Search for the cell housing the specified text and yield its [X, Y] center coordinate. 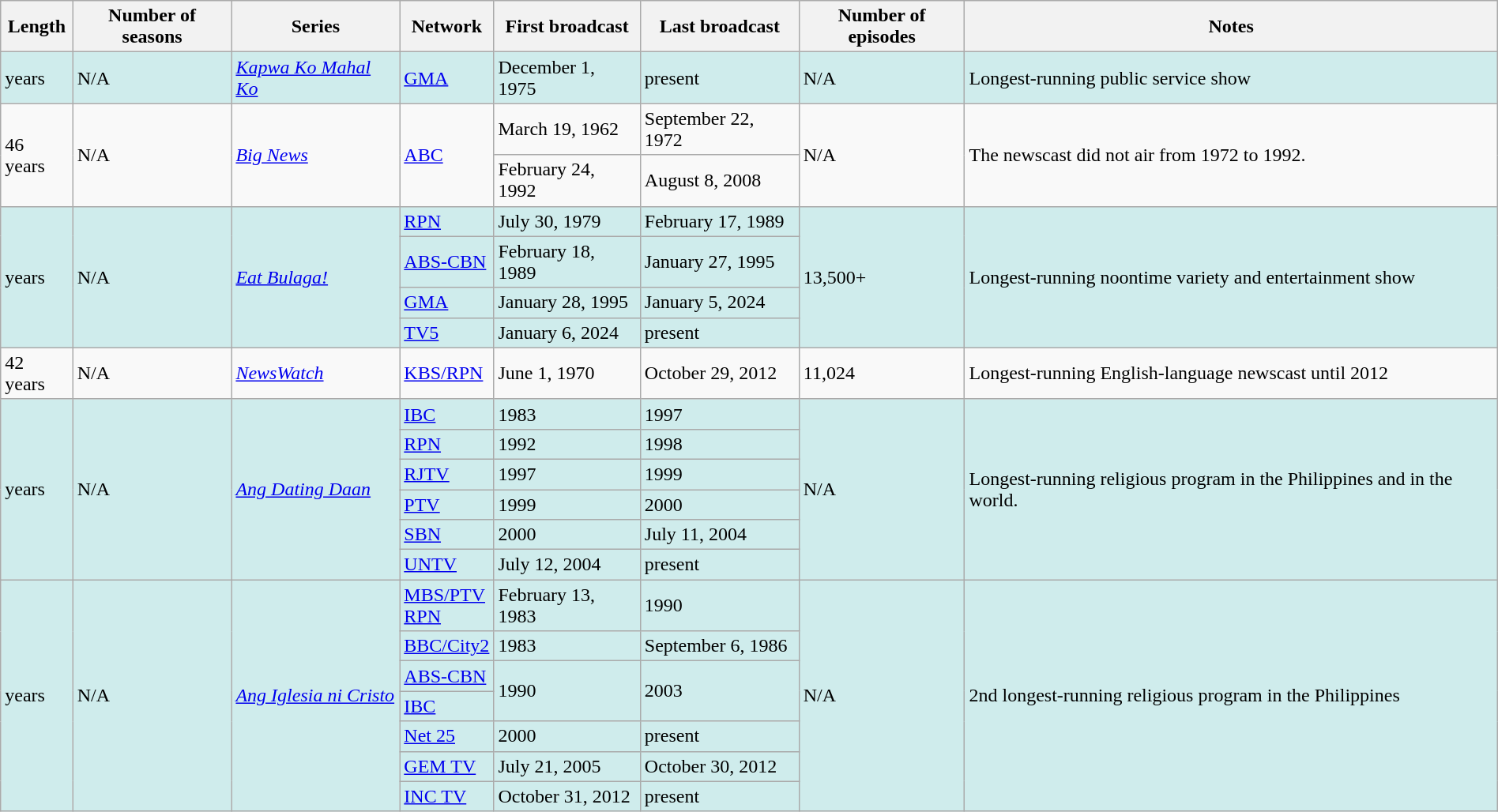
Series [316, 27]
September 22, 1972 [719, 130]
46 years [36, 155]
Big News [316, 155]
September 6, 1986 [719, 646]
2003 [719, 691]
October 31, 2012 [567, 796]
Longest-running religious program in the Philippines and in the world. [1231, 489]
INC TV [447, 796]
July 11, 2004 [719, 535]
February 18, 1989 [567, 262]
Last broadcast [719, 27]
NewsWatch [316, 373]
January 27, 1995 [719, 262]
December 1, 1975 [567, 77]
TV5 [447, 333]
KBS/RPN [447, 373]
March 19, 1962 [567, 130]
Ang Dating Daan [316, 489]
Longest-running public service show [1231, 77]
August 8, 2008 [719, 180]
January 6, 2024 [567, 333]
MBS/PTV RPN [447, 605]
BBC/City2 [447, 646]
February 17, 1989 [719, 221]
Number of episodes [882, 27]
13,500+ [882, 276]
First broadcast [567, 27]
October 30, 2012 [719, 766]
July 12, 2004 [567, 565]
11,024 [882, 373]
Ang Iglesia ni Cristo [316, 695]
1998 [719, 444]
2nd longest-running religious program in the Philippines [1231, 695]
July 21, 2005 [567, 766]
February 13, 1983 [567, 605]
42 years [36, 373]
Network [447, 27]
Number of seasons [152, 27]
UNTV [447, 565]
Longest-running noontime variety and entertainment show [1231, 276]
Eat Bulaga! [316, 276]
Length [36, 27]
1992 [567, 444]
February 24, 1992 [567, 180]
RJTV [447, 474]
July 30, 1979 [567, 221]
October 29, 2012 [719, 373]
January 28, 1995 [567, 303]
Notes [1231, 27]
Longest-running English-language newscast until 2012 [1231, 373]
PTV [447, 505]
SBN [447, 535]
Net 25 [447, 736]
GEM TV [447, 766]
June 1, 1970 [567, 373]
The newscast did not air from 1972 to 1992. [1231, 155]
January 5, 2024 [719, 303]
ABC [447, 155]
Kapwa Ko Mahal Ko [316, 77]
